Return (X, Y) of the center of cell containing provided text 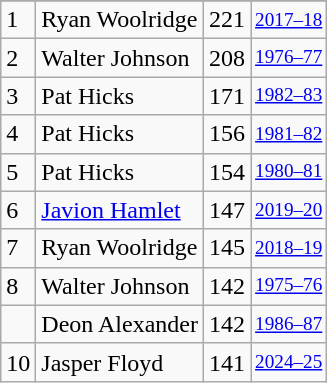
1975–76 (289, 286)
208 (226, 58)
141 (226, 362)
8 (18, 286)
171 (226, 96)
6 (18, 210)
156 (226, 134)
1 (18, 20)
Deon Alexander (120, 324)
4 (18, 134)
1976–77 (289, 58)
2024–25 (289, 362)
7 (18, 248)
147 (226, 210)
Javion Hamlet (120, 210)
3 (18, 96)
1981–82 (289, 134)
145 (226, 248)
2018–19 (289, 248)
10 (18, 362)
2 (18, 58)
2017–18 (289, 20)
1986–87 (289, 324)
5 (18, 172)
1982–83 (289, 96)
Jasper Floyd (120, 362)
2019–20 (289, 210)
154 (226, 172)
221 (226, 20)
1980–81 (289, 172)
